Provide the (x, y) coordinate of the cell's center where the given text is located.  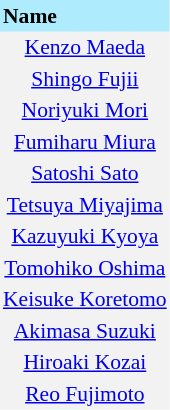
Shingo Fujii (85, 79)
Keisuke Koretomo (85, 300)
Noriyuki Mori (85, 110)
Kazuyuki Kyoya (85, 236)
Tetsuya Miyajima (85, 205)
Name (85, 16)
Satoshi Sato (85, 174)
Reo Fujimoto (85, 394)
Hiroaki Kozai (85, 362)
Fumiharu Miura (85, 142)
Kenzo Maeda (85, 48)
Tomohiko Oshima (85, 268)
Akimasa Suzuki (85, 331)
